Find where the given text appears and provide that cell's center as (x, y) coordinate. 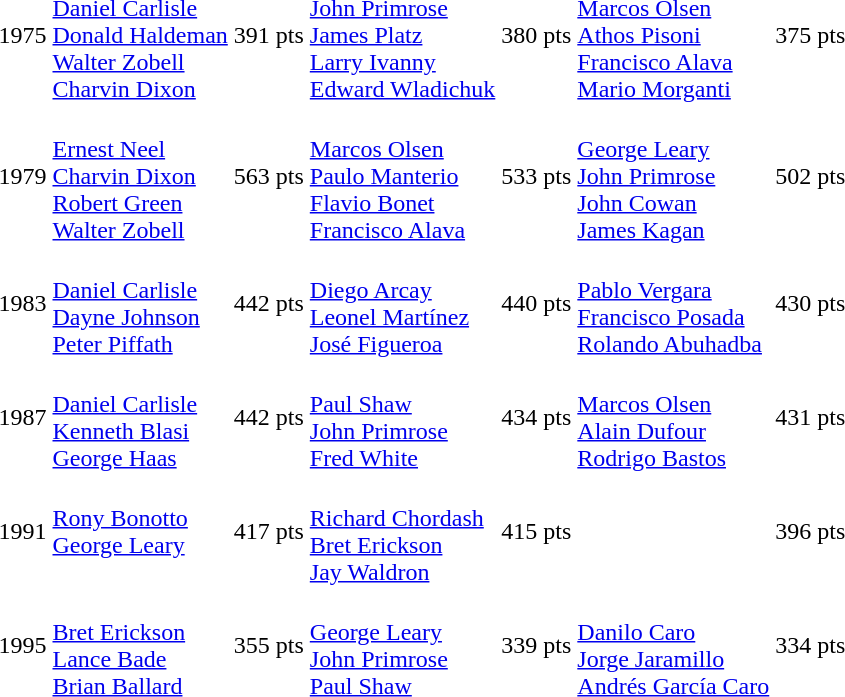
Marcos OlsenPaulo ManterioFlavio BonetFrancisco Alava (402, 176)
415 pts (536, 532)
533 pts (536, 176)
434 pts (536, 418)
440 pts (536, 304)
Paul ShawJohn PrimroseFred White (402, 418)
Daniel CarlisleDayne JohnsonPeter Piffath (140, 304)
Daniel CarlisleKenneth BlasiGeorge Haas (140, 418)
Rony BonottoGeorge Leary (140, 532)
Richard ChordashBret EricksonJay Waldron (402, 532)
563 pts (268, 176)
Ernest NeelCharvin DixonRobert GreenWalter Zobell (140, 176)
George LearyJohn PrimroseJohn CowanJames Kagan (674, 176)
Diego ArcayLeonel MartínezJosé Figueroa (402, 304)
417 pts (268, 532)
Marcos OlsenAlain DufourRodrigo Bastos (674, 418)
Pablo VergaraFrancisco PosadaRolando Abuhadba (674, 304)
